Detect which cell encompasses the target text, then output its (X, Y) center coordinate. 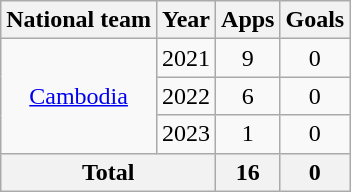
16 (248, 172)
Goals (315, 20)
Year (186, 20)
Total (108, 172)
2021 (186, 58)
Cambodia (79, 96)
6 (248, 96)
2023 (186, 134)
Apps (248, 20)
2022 (186, 96)
9 (248, 58)
National team (79, 20)
1 (248, 134)
